Scan for the cell matching the given text and deliver its (X, Y) coordinate at center. 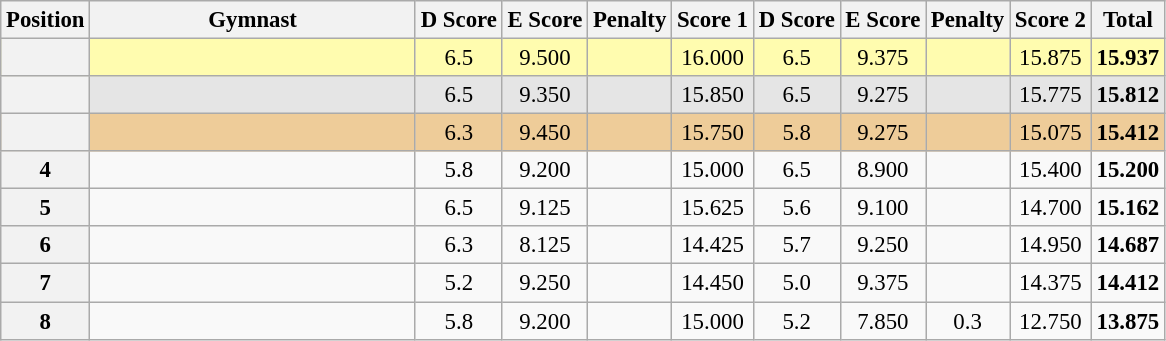
9.100 (882, 208)
7 (46, 283)
15.162 (1128, 208)
15.625 (713, 208)
14.687 (1128, 245)
15.075 (1051, 133)
Position (46, 20)
15.400 (1051, 170)
9.350 (544, 95)
8.900 (882, 170)
5.7 (796, 245)
5.0 (796, 283)
16.000 (713, 58)
0.3 (968, 321)
8.125 (544, 245)
5 (46, 208)
15.875 (1051, 58)
14.375 (1051, 283)
4 (46, 170)
Total (1128, 20)
6 (46, 245)
14.412 (1128, 283)
15.937 (1128, 58)
7.850 (882, 321)
14.425 (713, 245)
15.412 (1128, 133)
Score 2 (1051, 20)
15.812 (1128, 95)
9.125 (544, 208)
Gymnast (253, 20)
14.450 (713, 283)
15.750 (713, 133)
9.450 (544, 133)
15.775 (1051, 95)
15.850 (713, 95)
15.200 (1128, 170)
9.500 (544, 58)
8 (46, 321)
14.950 (1051, 245)
13.875 (1128, 321)
Score 1 (713, 20)
12.750 (1051, 321)
14.700 (1051, 208)
5.6 (796, 208)
